For the text-containing cell, return its midpoint in [x, y] coordinate format. 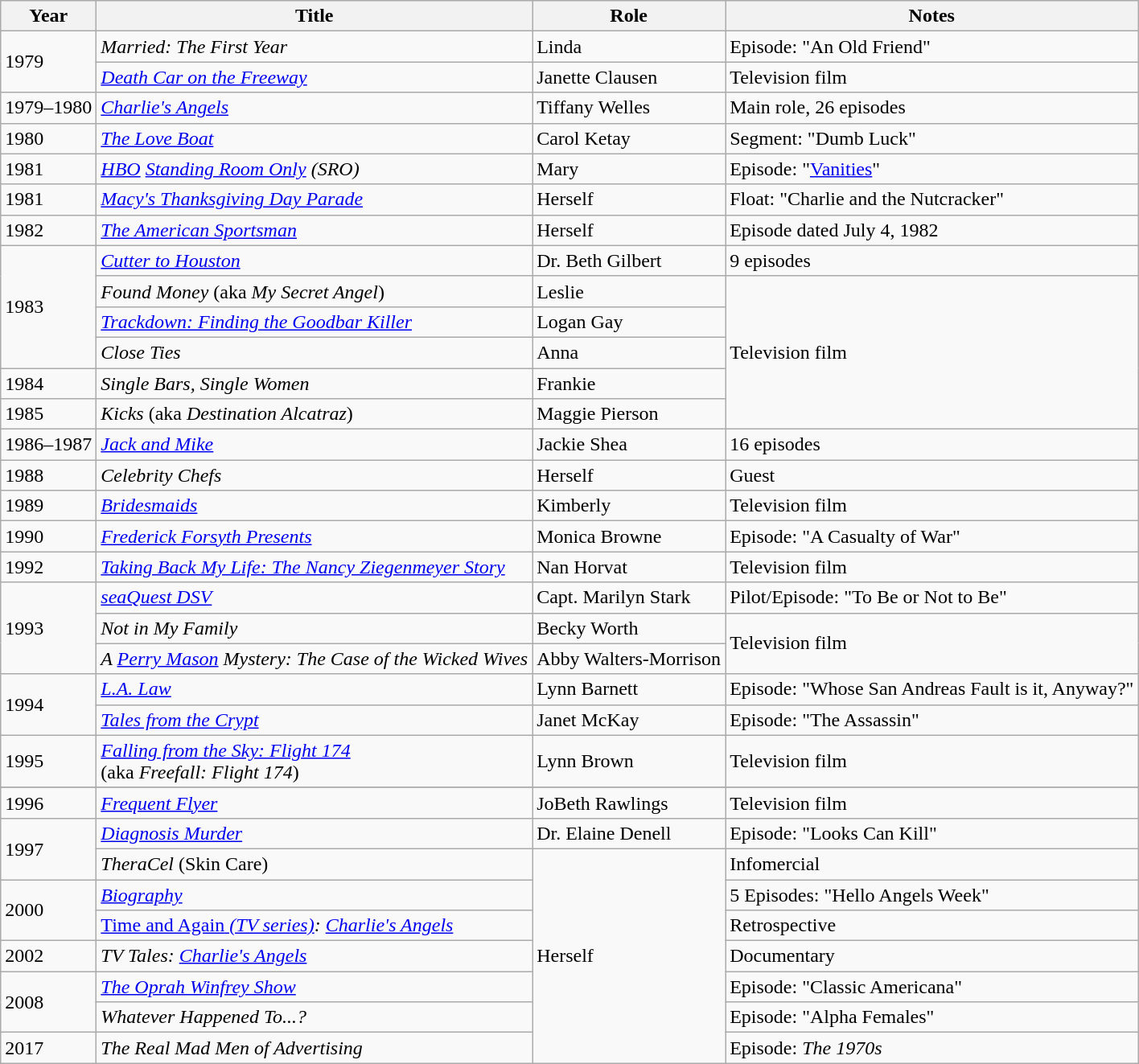
Episode: "An Old Friend" [931, 47]
1989 [48, 506]
16 episodes [931, 445]
Taking Back My Life: The Nancy Ziegenmeyer Story [315, 567]
Episode: "Classic Americana" [931, 987]
Capt. Marilyn Stark [629, 598]
Episode: "Looks Can Kill" [931, 833]
Dr. Beth Gilbert [629, 261]
2002 [48, 956]
Episode: The 1970s [931, 1048]
Kicks (aka Destination Alcatraz) [315, 414]
Cutter to Houston [315, 261]
Episode: "Alpha Females" [931, 1017]
Mary [629, 169]
Main role, 26 episodes [931, 108]
Falling from the Sky: Flight 174(aka Freefall: Flight 174) [315, 761]
Anna [629, 352]
Tiffany Welles [629, 108]
1980 [48, 138]
1985 [48, 414]
Macy's Thanksgiving Day Parade [315, 199]
The American Sportsman [315, 230]
Episode dated July 4, 1982 [931, 230]
Frederick Forsyth Presents [315, 536]
Frequent Flyer [315, 803]
Trackdown: Finding the Goodbar Killer [315, 322]
Episode: "Whose San Andreas Fault is it, Anyway?" [931, 689]
Biography [315, 895]
Linda [629, 47]
Lynn Brown [629, 761]
Frankie [629, 384]
The Oprah Winfrey Show [315, 987]
2017 [48, 1048]
Logan Gay [629, 322]
Abby Walters-Morrison [629, 659]
Guest [931, 475]
Maggie Pierson [629, 414]
Year [48, 16]
Not in My Family [315, 628]
JoBeth Rawlings [629, 803]
Death Car on the Freeway [315, 77]
Monica Browne [629, 536]
Jack and Mike [315, 445]
Tales from the Crypt [315, 720]
Documentary [931, 956]
A Perry Mason Mystery: The Case of the Wicked Wives [315, 659]
Carol Ketay [629, 138]
9 episodes [931, 261]
The Real Mad Men of Advertising [315, 1048]
1997 [48, 848]
1995 [48, 761]
1992 [48, 567]
Notes [931, 16]
Segment: "Dumb Luck" [931, 138]
Retrospective [931, 926]
1988 [48, 475]
The Love Boat [315, 138]
Whatever Happened To...? [315, 1017]
Jackie Shea [629, 445]
Bridesmaids [315, 506]
1984 [48, 384]
Role [629, 16]
1994 [48, 705]
Janette Clausen [629, 77]
Infomercial [931, 864]
Diagnosis Murder [315, 833]
2008 [48, 1002]
Becky Worth [629, 628]
Float: "Charlie and the Nutcracker" [931, 199]
5 Episodes: "Hello Angels Week" [931, 895]
Title [315, 16]
1982 [48, 230]
1986–1987 [48, 445]
Episode: "Vanities" [931, 169]
1983 [48, 306]
1993 [48, 628]
2000 [48, 910]
seaQuest DSV [315, 598]
Married: The First Year [315, 47]
Kimberly [629, 506]
Pilot/Episode: "To Be or Not to Be" [931, 598]
Nan Horvat [629, 567]
Charlie's Angels [315, 108]
1990 [48, 536]
L.A. Law [315, 689]
1996 [48, 803]
1979 [48, 62]
Time and Again (TV series): Charlie's Angels [315, 926]
HBO Standing Room Only (SRO) [315, 169]
Found Money (aka My Secret Angel) [315, 291]
Episode: "A Casualty of War" [931, 536]
Janet McKay [629, 720]
Dr. Elaine Denell [629, 833]
Close Ties [315, 352]
TV Tales: Charlie's Angels [315, 956]
Celebrity Chefs [315, 475]
Single Bars, Single Women [315, 384]
1979–1980 [48, 108]
Leslie [629, 291]
Lynn Barnett [629, 689]
TheraCel (Skin Care) [315, 864]
Episode: "The Assassin" [931, 720]
